Pinpoint the cell where the given text exists, returning its (X, Y) midpoint coordinate. 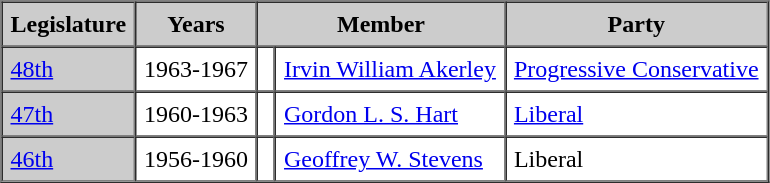
47th (69, 114)
Legislature (69, 24)
Progressive Conservative (636, 68)
1960-1963 (196, 114)
1956-1960 (196, 158)
1963-1967 (196, 68)
Years (196, 24)
Geoffrey W. Stevens (390, 158)
Irvin William Akerley (390, 68)
Member (381, 24)
Gordon L. S. Hart (390, 114)
46th (69, 158)
Party (636, 24)
48th (69, 68)
